Locate the cell with the specified text and output its (x, y) center coordinate. 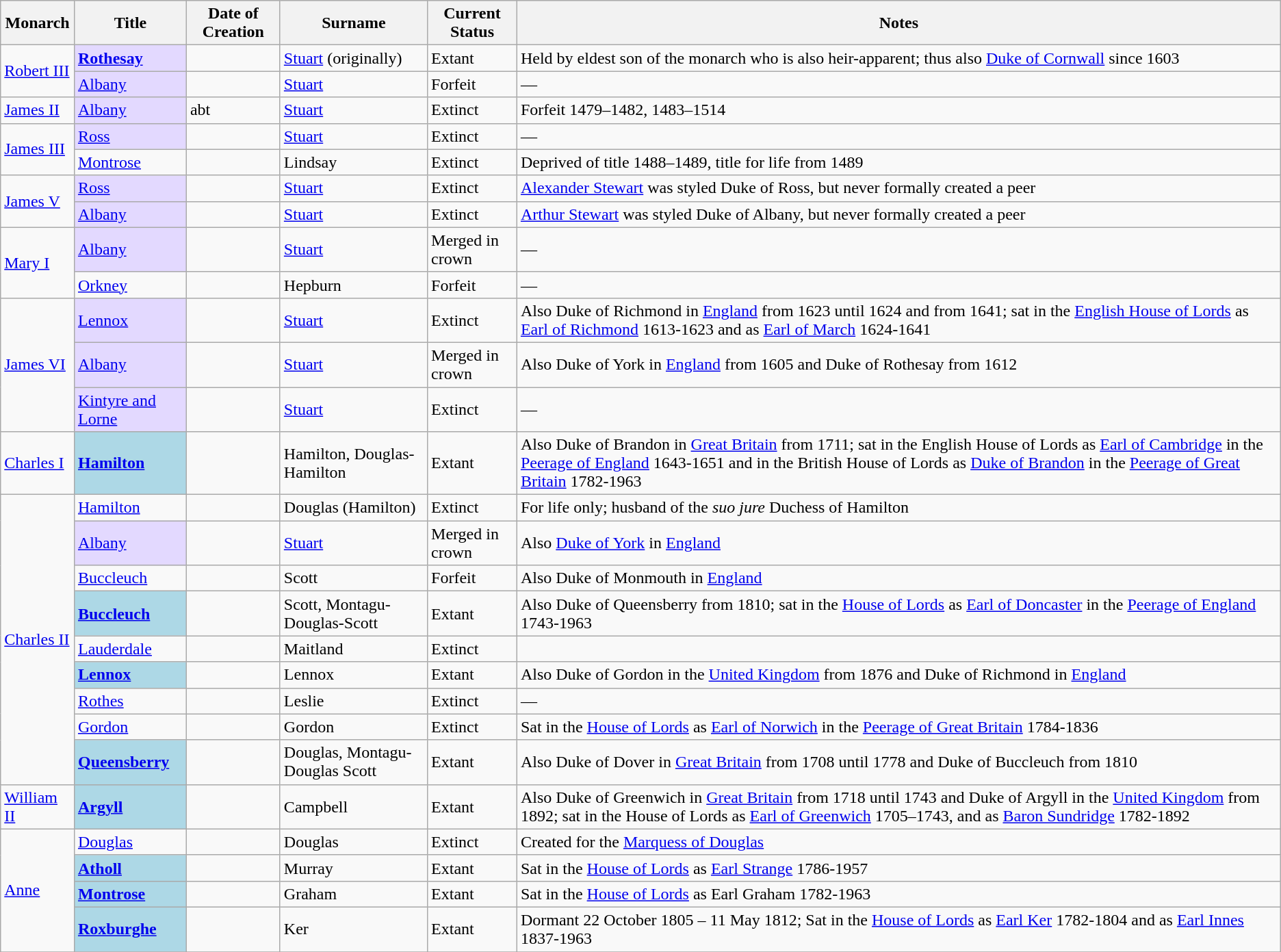
Orkney (130, 285)
Lindsay (353, 162)
Charles I (38, 463)
Sat in the House of Lords as Earl of Norwich in the Peerage of Great Britain 1784-1836 (898, 727)
For life only; husband of the suo jure Duchess of Hamilton (898, 508)
Alexander Stewart was styled Duke of Ross, but never formally created a peer (898, 188)
Sat in the House of Lords as Earl Strange 1786-1957 (898, 868)
William II (38, 806)
Campbell (353, 806)
Douglas (Hamilton) (353, 508)
Leslie (353, 701)
Monarch (38, 23)
Roxburghe (130, 929)
Arthur Stewart was styled Duke of Albany, but never formally created a peer (898, 214)
Argyll (130, 806)
Forfeit 1479–1482, 1483–1514 (898, 110)
Notes (898, 23)
Robert III (38, 71)
Also Duke of Gordon in the United Kingdom from 1876 and Duke of Richmond in England (898, 675)
Also Duke of Queensberry from 1810; sat in the House of Lords as Earl of Doncaster in the Peerage of England 1743-1963 (898, 613)
Created for the Marquess of Douglas (898, 842)
Stuart (originally) (353, 58)
Charles II (38, 640)
Held by eldest son of the monarch who is also heir-apparent; thus also Duke of Cornwall since 1603 (898, 58)
Douglas, Montagu-Douglas Scott (353, 762)
James V (38, 201)
Surname (353, 23)
Also Duke of Monmouth in England (898, 578)
Maitland (353, 649)
Deprived of title 1488–1489, title for life from 1489 (898, 162)
Hamilton, Douglas-Hamilton (353, 463)
Kintyre and Lorne (130, 409)
Mary I (38, 263)
Also Duke of York in England from 1605 and Duke of Rothesay from 1612 (898, 364)
Anne (38, 890)
Also Duke of Dover in Great Britain from 1708 until 1778 and Duke of Buccleuch from 1810 (898, 762)
Dormant 22 October 1805 – 11 May 1812; Sat in the House of Lords as Earl Ker 1782-1804 and as Earl Innes 1837-1963 (898, 929)
Queensberry (130, 762)
Sat in the House of Lords as Earl Graham 1782-1963 (898, 894)
James III (38, 149)
Hepburn (353, 285)
Date of Creation (233, 23)
Title (130, 23)
Murray (353, 868)
James VI (38, 364)
Also Duke of York in England (898, 543)
Rothes (130, 701)
Graham (353, 894)
Lauderdale (130, 649)
Ker (353, 929)
Atholl (130, 868)
Scott (353, 578)
Current Status (472, 23)
Scott, Montagu-Douglas-Scott (353, 613)
James II (38, 110)
abt (233, 110)
Rothesay (130, 58)
